Return the (x, y) coordinate for the center point of the cell that contains the specified text.  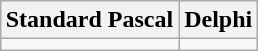
Standard Pascal (89, 20)
Delphi (218, 20)
